Provide the [x, y] coordinate of the cell's center where the given text is located.  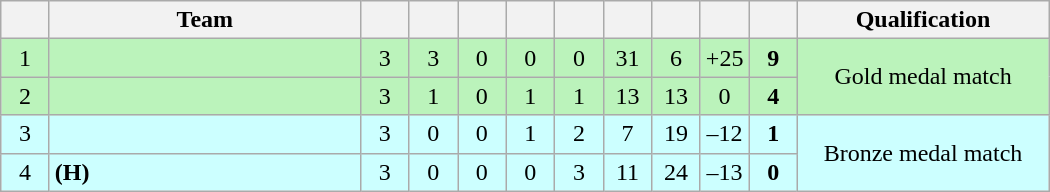
6 [676, 58]
7 [628, 134]
9 [774, 58]
Team [204, 20]
24 [676, 172]
Gold medal match [922, 77]
+25 [724, 58]
31 [628, 58]
19 [676, 134]
Qualification [922, 20]
–13 [724, 172]
–12 [724, 134]
11 [628, 172]
Bronze medal match [922, 153]
(H) [204, 172]
